Provide the (x, y) coordinate of the cell's center where the given text is located.  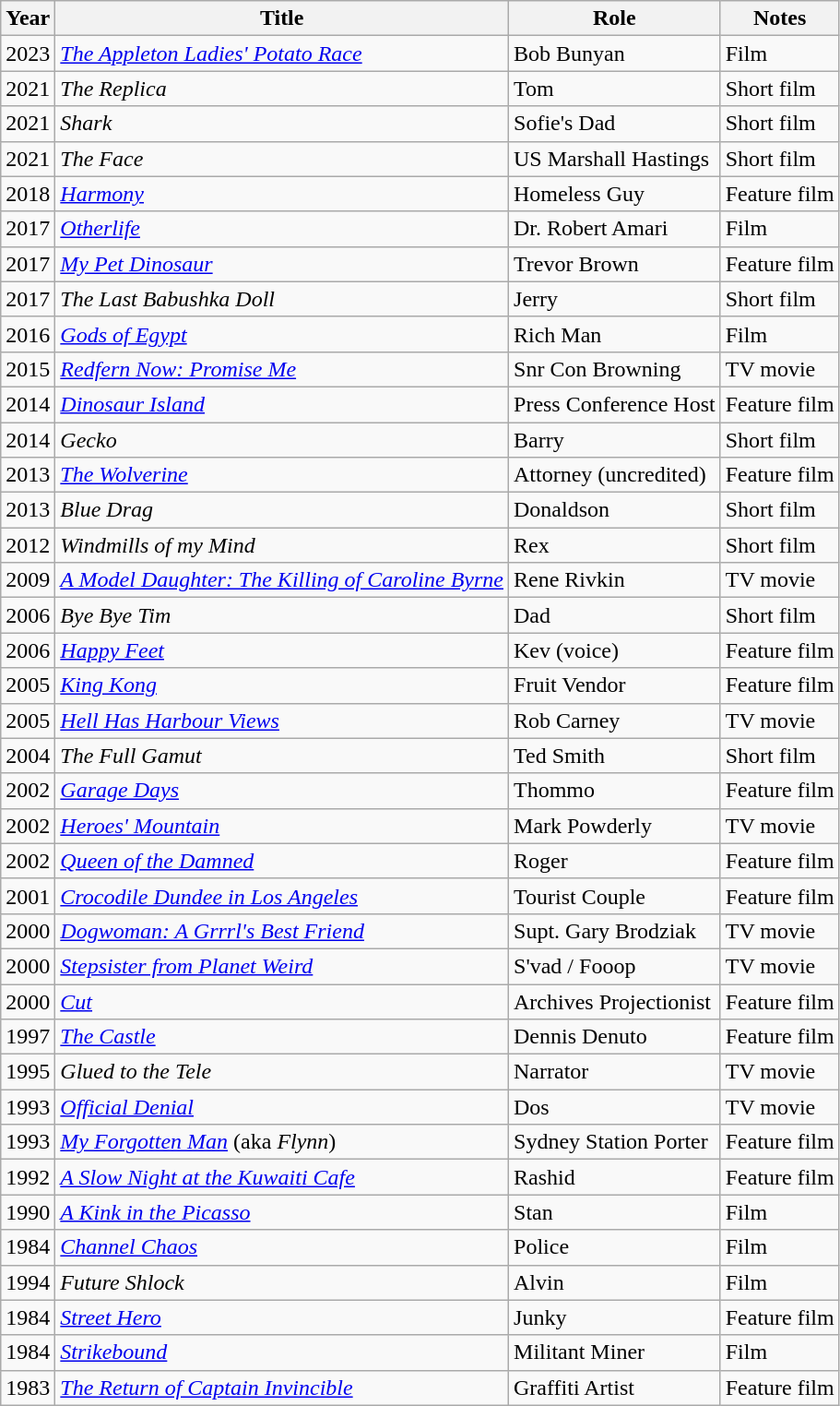
Rob Carney (615, 721)
Cut (282, 1001)
Dad (615, 615)
Dos (615, 1107)
The Wolverine (282, 475)
Rex (615, 545)
Rashid (615, 1177)
Stepsister from Planet Weird (282, 966)
Garage Days (282, 791)
US Marshall Hastings (615, 159)
Mark Powderly (615, 826)
Jerry (615, 299)
Street Hero (282, 1317)
Heroes' Mountain (282, 826)
Redfern Now: Promise Me (282, 369)
Title (282, 18)
A Model Daughter: The Killing of Caroline Byrne (282, 580)
Dr. Robert Amari (615, 229)
Dogwoman: A Grrrl's Best Friend (282, 931)
Thommo (615, 791)
Junky (615, 1317)
1997 (28, 1037)
Supt. Gary Brodziak (615, 931)
Dennis Denuto (615, 1037)
2023 (28, 54)
Graffiti Artist (615, 1388)
The Appleton Ladies' Potato Race (282, 54)
Dinosaur Island (282, 404)
2016 (28, 334)
Narrator (615, 1072)
The Castle (282, 1037)
A Slow Night at the Kuwaiti Cafe (282, 1177)
Sofie's Dad (615, 124)
Channel Chaos (282, 1247)
Notes (780, 18)
Strikebound (282, 1352)
Archives Projectionist (615, 1001)
The Full Gamut (282, 756)
Sydney Station Porter (615, 1142)
Militant Miner (615, 1352)
2009 (28, 580)
Official Denial (282, 1107)
Crocodile Dundee in Los Angeles (282, 896)
Snr Con Browning (615, 369)
Barry (615, 440)
A Kink in the Picasso (282, 1212)
My Pet Dinosaur (282, 264)
Donaldson (615, 510)
2018 (28, 194)
Glued to the Tele (282, 1072)
2015 (28, 369)
Tom (615, 89)
2012 (28, 545)
Otherlife (282, 229)
The Last Babushka Doll (282, 299)
1992 (28, 1177)
S'vad / Fooop (615, 966)
Rene Rivkin (615, 580)
Blue Drag (282, 510)
Kev (voice) (615, 650)
Year (28, 18)
King Kong (282, 685)
Role (615, 18)
2004 (28, 756)
Gods of Egypt (282, 334)
Bob Bunyan (615, 54)
Homeless Guy (615, 194)
Trevor Brown (615, 264)
Police (615, 1247)
1994 (28, 1282)
Stan (615, 1212)
1995 (28, 1072)
Roger (615, 861)
Queen of the Damned (282, 861)
The Replica (282, 89)
Ted Smith (615, 756)
My Forgotten Man (aka Flynn) (282, 1142)
Gecko (282, 440)
The Return of Captain Invincible (282, 1388)
Happy Feet (282, 650)
Bye Bye Tim (282, 615)
Tourist Couple (615, 896)
Press Conference Host (615, 404)
Rich Man (615, 334)
1990 (28, 1212)
Harmony (282, 194)
2001 (28, 896)
Windmills of my Mind (282, 545)
1983 (28, 1388)
Fruit Vendor (615, 685)
Shark (282, 124)
Future Shlock (282, 1282)
The Face (282, 159)
Attorney (uncredited) (615, 475)
Hell Has Harbour Views (282, 721)
Alvin (615, 1282)
